Detect which cell encompasses the target text, then output its [X, Y] center coordinate. 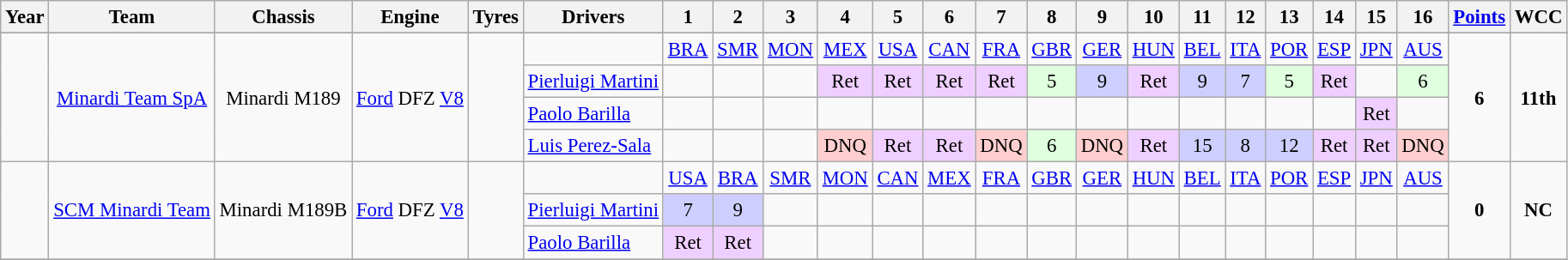
2 [738, 17]
Team [132, 17]
11th [1538, 98]
4 [845, 17]
13 [1290, 17]
SCM Minardi Team [132, 211]
Minardi M189B [283, 211]
Minardi M189 [283, 98]
Year [25, 17]
Chassis [283, 17]
Luis Perez-Sala [593, 146]
Minardi Team SpA [132, 98]
11 [1202, 17]
16 [1423, 17]
NC [1538, 211]
Tyres [495, 17]
1 [687, 17]
3 [791, 17]
Points [1479, 17]
0 [1479, 211]
Engine [410, 17]
WCC [1538, 17]
14 [1334, 17]
10 [1153, 17]
Drivers [593, 17]
